Pinpoint the cell where the given text exists, returning its (x, y) midpoint coordinate. 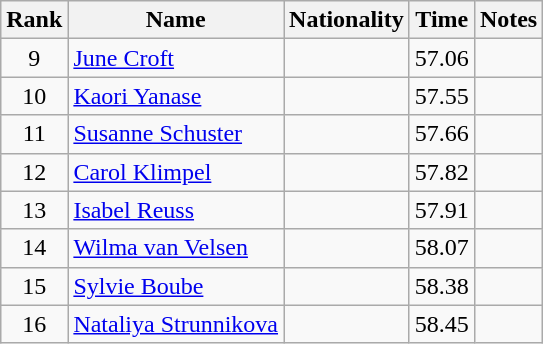
10 (34, 96)
Susanne Schuster (176, 134)
14 (34, 248)
Carol Klimpel (176, 172)
57.82 (442, 172)
Time (442, 20)
13 (34, 210)
Rank (34, 20)
58.38 (442, 286)
Name (176, 20)
Kaori Yanase (176, 96)
Nationality (347, 20)
Nataliya Strunnikova (176, 324)
Notes (508, 20)
57.66 (442, 134)
57.55 (442, 96)
15 (34, 286)
Sylvie Boube (176, 286)
Isabel Reuss (176, 210)
57.91 (442, 210)
58.45 (442, 324)
9 (34, 58)
12 (34, 172)
16 (34, 324)
Wilma van Velsen (176, 248)
June Croft (176, 58)
58.07 (442, 248)
57.06 (442, 58)
11 (34, 134)
